Output the (x, y) coordinate of the center of the cell containing the given text.  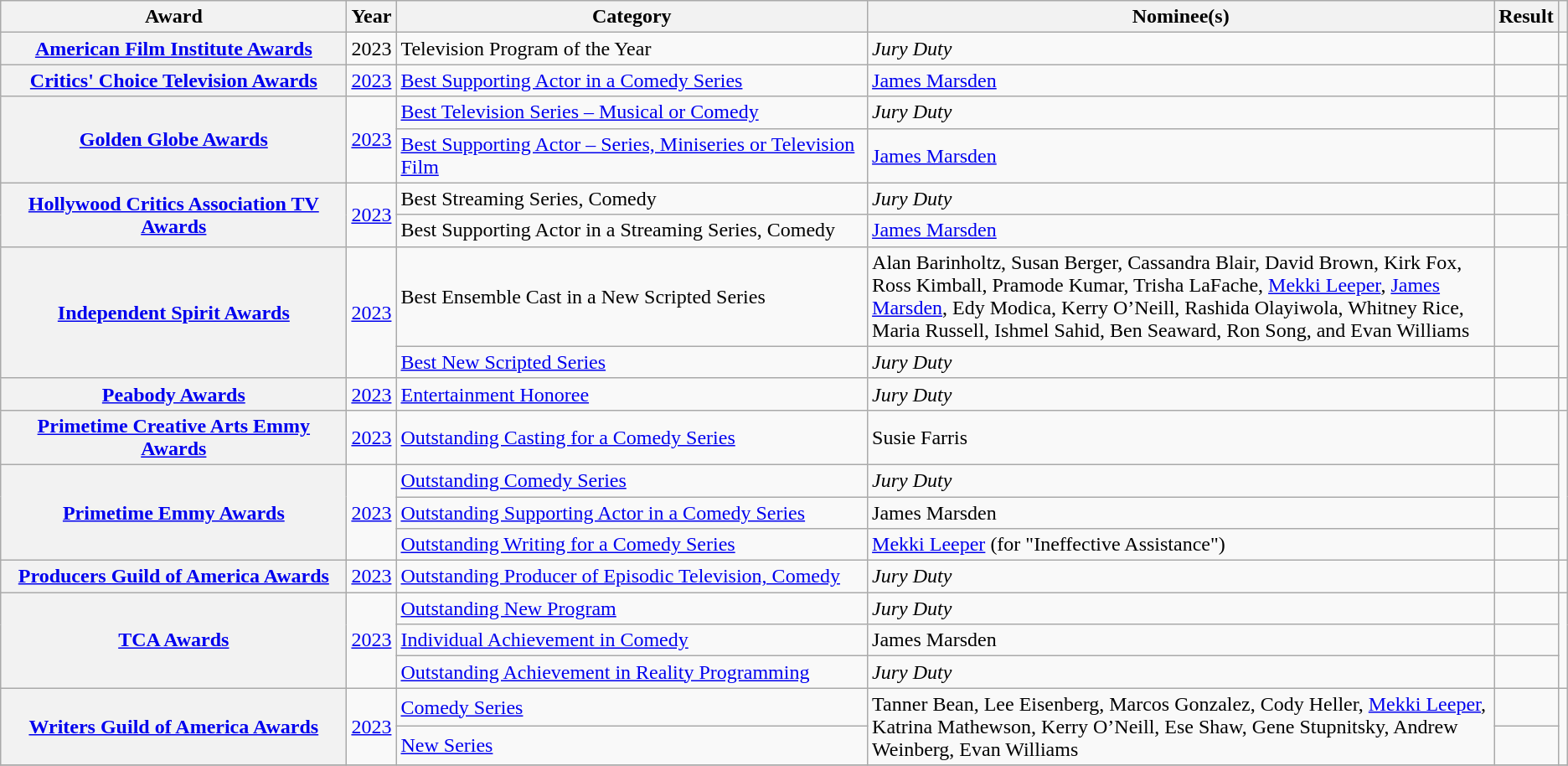
Producers Guild of America Awards (174, 577)
Outstanding Supporting Actor in a Comedy Series (632, 512)
Year (372, 17)
Outstanding Casting for a Comedy Series (632, 437)
Peabody Awards (174, 394)
Best Supporting Actor in a Comedy Series (632, 80)
Independent Spirit Awards (174, 312)
Individual Achievement in Comedy (632, 640)
Critics' Choice Television Awards (174, 80)
American Film Institute Awards (174, 49)
Outstanding Comedy Series (632, 480)
Hollywood Critics Association TV Awards (174, 215)
Best Supporting Actor – Series, Miniseries or Television Film (632, 156)
Outstanding Writing for a Comedy Series (632, 545)
New Series (632, 746)
Susie Farris (1181, 437)
Entertainment Honoree (632, 394)
Primetime Emmy Awards (174, 512)
Best New Scripted Series (632, 362)
Primetime Creative Arts Emmy Awards (174, 437)
Writers Guild of America Awards (174, 727)
Best Ensemble Cast in a New Scripted Series (632, 297)
Mekki Leeper (for "Ineffective Assistance") (1181, 545)
Award (174, 17)
Best Streaming Series, Comedy (632, 199)
Outstanding Producer of Episodic Television, Comedy (632, 577)
Result (1526, 17)
Outstanding New Program (632, 608)
Best Television Series – Musical or Comedy (632, 112)
Television Program of the Year (632, 49)
Golden Globe Awards (174, 139)
TCA Awards (174, 640)
Outstanding Achievement in Reality Programming (632, 672)
Category (632, 17)
Best Supporting Actor in a Streaming Series, Comedy (632, 230)
Nominee(s) (1181, 17)
Comedy Series (632, 707)
